Return (x, y) of the center of cell containing provided text 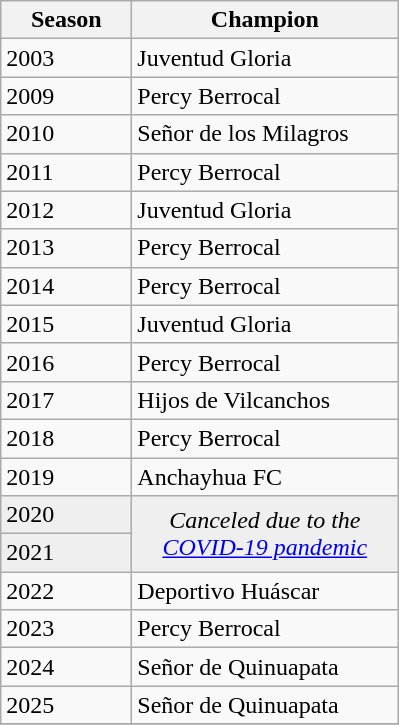
2021 (66, 553)
2017 (66, 400)
2011 (66, 172)
2016 (66, 362)
2013 (66, 248)
Champion (265, 20)
Señor de los Milagros (265, 134)
2012 (66, 210)
Anchayhua FC (265, 477)
2015 (66, 324)
Canceled due to the COVID-19 pandemic (265, 534)
2023 (66, 629)
2014 (66, 286)
2010 (66, 134)
2019 (66, 477)
2009 (66, 96)
Hijos de Vilcanchos (265, 400)
2020 (66, 515)
2022 (66, 591)
2018 (66, 438)
2003 (66, 58)
2024 (66, 667)
Deportivo Huáscar (265, 591)
2025 (66, 705)
Season (66, 20)
